From the cell containing the given text, extract its center point as (x, y) coordinate. 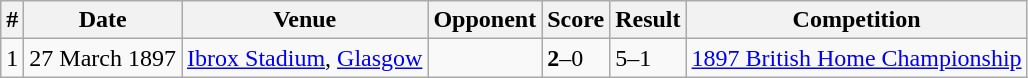
Date (103, 20)
Competition (856, 20)
# (12, 20)
Ibrox Stadium, Glasgow (305, 58)
Score (576, 20)
27 March 1897 (103, 58)
2–0 (576, 58)
1897 British Home Championship (856, 58)
1 (12, 58)
Result (648, 20)
Opponent (485, 20)
5–1 (648, 58)
Venue (305, 20)
